Locate the cell with the specified text and output its (x, y) center coordinate. 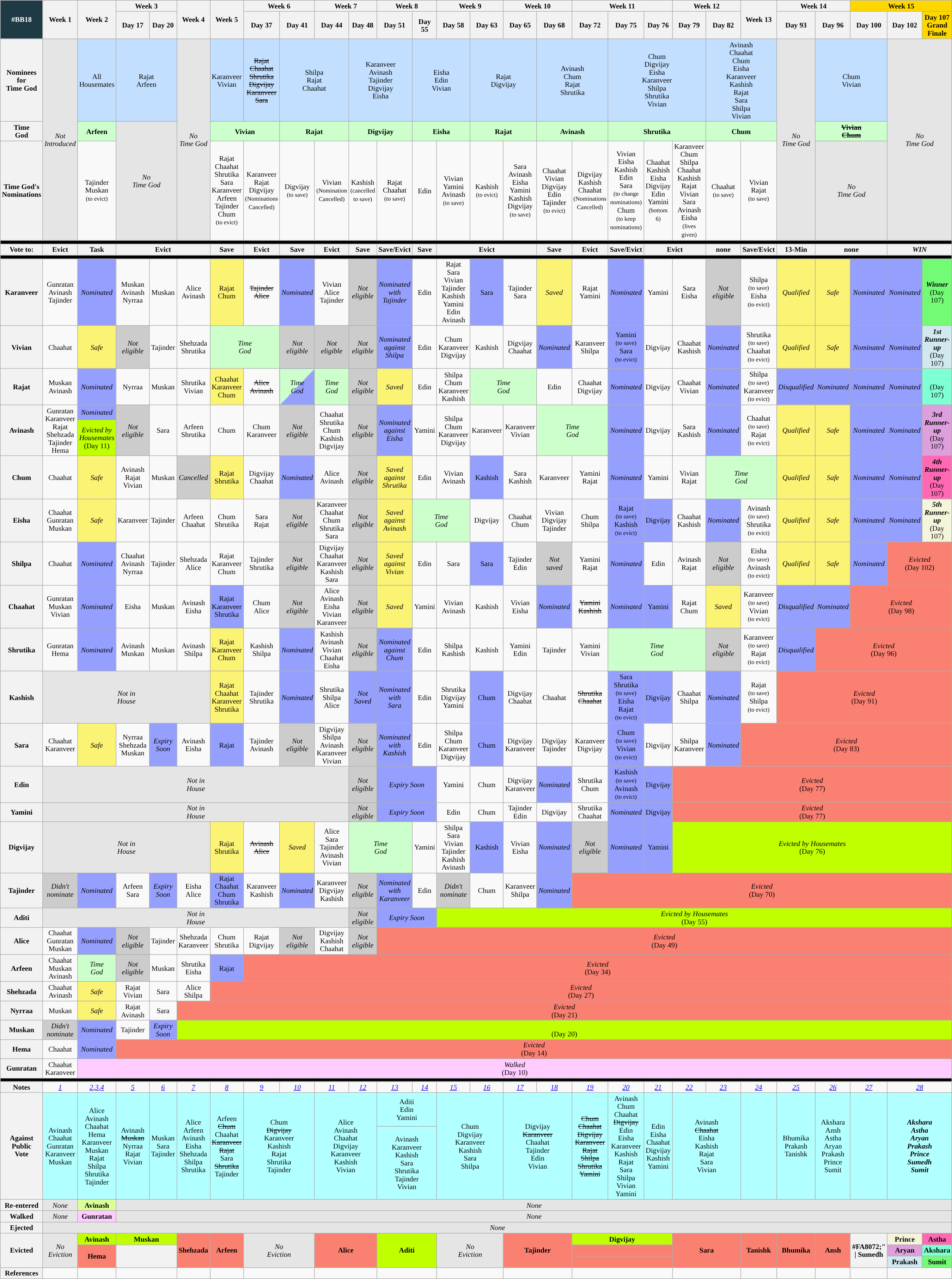
BhumikaPrakashTanishk (796, 1146)
MuskanAvinash (60, 386)
TajinderMuskan(to evict) (97, 190)
ShrutikaVivian (193, 386)
AvinashRajat (689, 564)
WIN (920, 249)
KaranveerAvinashTajinderDigvijayEisha (381, 80)
Day 82 (724, 25)
22 (689, 1087)
NotSaved (362, 697)
NominatedagainstEisha (394, 430)
17 (520, 1087)
4th Runner-up(Day 107) (937, 477)
Day 65 (520, 25)
DigvijayChaahatKaranveerKashishSara (331, 564)
Karanveer(to save)Rajat(to evict) (759, 650)
Ejected (22, 1228)
NotIntroduced (60, 140)
Walked (22, 1216)
AvinashChumRajatShrutika (572, 80)
ChaahatAvinashNyrraa (133, 564)
Yamini(to save)Sara(to evict) (626, 347)
Vote to: (22, 249)
Evicted (22, 1250)
ShilpaChumKaranveerKashish (453, 386)
SavedagainstAvinash (394, 520)
References (22, 1273)
Week 2 (97, 19)
TajinderAvinash (262, 745)
Astha (937, 1239)
KaranveerChaahatChumShrutikaSara (331, 520)
ChaahatKaranveerChum (227, 386)
Evicted(Day 27) (581, 991)
Day 44 (331, 25)
AvinashChaahatChumEishaKaranveerKashishRajatSaraShilpaVivian (741, 80)
(Day 20) (564, 1030)
VivianRajat(to save) (759, 190)
Day 41 (297, 25)
Evicted by Housemates(Day 55) (695, 918)
1st Runner-up(Day 107) (937, 347)
Week 15 (901, 6)
KaranveerChumShilpaChaahatKashishRajatVivianSaraAvinashEisha(lives given) (689, 190)
Akshara (937, 1250)
18 (554, 1087)
Week 13 (759, 19)
Week 7 (346, 6)
ChumDigvijayEishaKaranveerShilpaShrutikaVivian (657, 80)
Day 68 (554, 25)
NomineesforTime God (22, 80)
ShilpaRajatChaahat (314, 80)
14 (425, 1087)
RajatChaahatShrutikaSaraKaranveerArfeenTajinderChum(to evict) (227, 190)
Evicted by Housemates(Day 76) (812, 847)
Day 107Grand Finale (937, 25)
21 (658, 1087)
9 (262, 1087)
RajatChaahatKaranveerShrutika (227, 697)
Evicted(Day 91) (864, 697)
ShrutikaDigvijayYamini (453, 697)
AditiEdinYamini (407, 1109)
DigvijayKaranveerChaahatTajinderEdinVivian (538, 1146)
RajatAvinash (133, 1011)
Day 20 (163, 25)
Evicted(Day 34) (598, 968)
SaraEisha (689, 292)
TajinderSara (520, 292)
Day 51 (394, 25)
ShrutikaEisha (193, 968)
AksharaAnshAsthaAryanPrakashPrinceSumit (833, 1146)
Day 102 (905, 25)
Week 10 (538, 6)
YaminiEdin (520, 650)
Evicted(Day 14) (534, 1049)
AvinashChaahatGunratanKaranveerMuskan (60, 1146)
2,3,4 (97, 1087)
Day 93 (796, 25)
Saved againstVivian (394, 564)
12 (362, 1087)
ChumChaahatDigvijayKaranveerRajatShilpaShrutikaYamini (590, 1146)
KaranveerKashish (262, 890)
Kashish(cancelled to save) (362, 190)
ChumDigvijayKaranveerKashishSaraShilpa (470, 1146)
ShehzadaAlice (193, 564)
Day 63 (487, 25)
Evicted byHousemates(Day 11) (97, 438)
Eisha(to save)Avinash(to evict) (759, 564)
Day 96 (833, 25)
Shilpa(to save)Eisha(to evict) (759, 292)
5th Runner-up(Day 107) (937, 520)
Week 1 (60, 19)
Shilpa(to save)Karanveer(to evict) (759, 386)
NominatedwithTajinder (394, 292)
13 (394, 1087)
24 (759, 1087)
ShrutikaShilpaAlice (331, 697)
KaranveerDigvijayKashish (331, 890)
Week 11 (622, 6)
KaranveerDigvijay (590, 745)
TajinderAlice (262, 292)
ShehzadaKaranveer (193, 941)
Day 17 (133, 25)
25 (796, 1087)
Avinash(to save)Shrutika(to evict) (759, 520)
Aryan (905, 1250)
Evicted(Day 83) (846, 745)
Day 75 (626, 25)
Week 14 (813, 6)
NominatedwithKaranveer (394, 890)
Prince (905, 1239)
#BB18 (22, 19)
20 (626, 1087)
EdinEishaChaahatDigvijayKashishYamini (658, 1146)
ShilpaKaranveer (689, 745)
ChumKaranveer (262, 430)
Day 48 (362, 25)
VivianYaminiAvinash(to save) (453, 190)
RajatVivian (133, 991)
RajatKaranveerShrutika (227, 607)
Re-entered (22, 1205)
NominatedwithKashish (394, 745)
AliceShilpa (193, 991)
Digvijay(to save) (297, 190)
ChumDigvijayKaranveerKashishRajatShrutikaTajinder (279, 1146)
MuskanAvinashNyrraa (133, 292)
19 (590, 1087)
GunratanAvinashTajinder (60, 292)
AliceAvinashEishaVivianKaranveer (331, 607)
11 (331, 1087)
ChaahatKashishEishaDigvijayEdinYamini(bottom 6) (658, 190)
Chaahat(to save)Rajat(to evict) (759, 430)
NominatedagainstShilpa (394, 347)
Karanveer(to save)Vivian(to evict) (759, 607)
Week 12 (707, 6)
26 (833, 1087)
DigvijayTajinder (554, 745)
23 (724, 1087)
Week 9 (470, 6)
SavedagainstShrutika (394, 477)
VivianChum (852, 131)
16 (487, 1087)
Winner(Day 107) (937, 292)
KashishShilpa (262, 650)
VivianDigvijayTajinder (554, 520)
Kashish(to evict) (487, 190)
Kashish(to save)Avinash(to evict) (626, 784)
ShrutikaChum (590, 784)
AksharaAsthaAryanPrakashPrinceSumedhSumit (920, 1146)
AvinashMuskan (133, 650)
8 (227, 1087)
SaraShrutika(to save)EishaRajat(to evict) (626, 697)
ArfeenSara (133, 890)
AvinashChaahatEishaKashishRajatSaraVivian (707, 1146)
NominatedagainstChum (394, 650)
Day 79 (689, 25)
10 (297, 1087)
RajatArfeen (146, 80)
13-Min (796, 249)
Task (97, 249)
Week 3 (146, 6)
AvinashKaranveerKashishSaraShrutikaTajinderVivian (407, 1163)
(Day 107) (937, 386)
All Housemates (97, 80)
AvinashAlice (262, 847)
Tanishk (759, 1250)
Time God'sNominations (22, 190)
AvinashMuskanNyrraaRajatVivian (133, 1146)
SaraRajat (262, 520)
Week 4 (193, 19)
Ansh (833, 1250)
1 (60, 1087)
ChumShilpa (590, 520)
ShehzadaShrutika (193, 347)
Week 5 (227, 19)
Notsaved (554, 564)
ChaahatAvinash (60, 991)
Sumit (937, 1261)
SaraAvinashEishaYaminiKashishDigvijay(to save) (520, 190)
VivianRajat (689, 477)
3rd Runner-up(Day 107) (937, 430)
ChaahatShilpa (689, 697)
Day 76 (658, 25)
EishaAlice (193, 890)
RajatChaahatShrutikaDigvijayKaranveerSara (262, 80)
GunratanMuskanVivian (60, 607)
Shilpa (22, 564)
Evicted(Day 70) (762, 890)
ChaahatDigvijay (590, 386)
Day 72 (590, 25)
Chaahat(to save) (724, 190)
Day 100 (869, 25)
YaminiKashish (590, 607)
KashishAvinashVivianChaahatEisha (331, 650)
7 (193, 1087)
ChaahatVivianDigvijayEdinTajinder(to evict) (554, 190)
AvinashChumChaahatDigvijayEdinEishaKaranveerKashishRajatSaraShilpaVivianYamini (626, 1146)
6 (163, 1087)
VivianAliceTajinder (331, 292)
Prakash (905, 1261)
ShilpaKashish (453, 650)
NyrraaShehzadaMuskan (133, 745)
Rajat(to save)Kashish(to evict) (626, 520)
Cancelled (193, 477)
YaminiVivian (590, 650)
Rajat(to save)Shilpa(to evict) (759, 697)
VivianEishaKashishEdinSara(to changenominations)Chum(to keepnominations) (626, 190)
GunratanKaranveerRajatShehzadaTajinderHema (60, 430)
DigvijayShilpaAvinashKaranveerVivian (331, 745)
ChumVivian (852, 80)
RajatChaahatChumShrutika (227, 890)
ArfeenChumChaahatKaranveerRajatSaraShrutikaTajinder (227, 1146)
DigvijayKashishChaahat (331, 941)
Evicted(Day 98) (901, 607)
AliceSaraTajinderAvinashVivian (331, 847)
Week 6 (279, 6)
ArfeenChaahat (193, 520)
NominatedwithSara (394, 697)
Evicted(Day 102) (920, 564)
Day 55 (425, 25)
Day 58 (453, 25)
Bhumika (796, 1250)
27 (869, 1087)
Evicted(Day 21) (564, 1011)
AgainstPublicVote (22, 1146)
MuskanSaraTajinder (163, 1146)
ChaahatShrutikaChumKashishDigvijay (331, 430)
AliceArfeenAvinashEishaShehzadaShilpaShrutika (193, 1146)
RajatSaraVivianTajinderKashishYaminiEdinAvinash (453, 292)
ChumAlice (262, 607)
RajatChaahat(to save) (394, 190)
28 (920, 1087)
ChaahatMuskanAvinash (60, 968)
Week 8 (407, 6)
AliceAvinashChaahatDigvijayKaranveerKashishVivian (346, 1146)
KaranveerRajatDigvijay(NominationsCancelled) (262, 190)
ShilpaSaraVivianTajinderKashishAvinash (453, 847)
RajatYamini (590, 292)
AvinashShilpa (193, 650)
Vivian(NominationCancelled) (331, 190)
Evicted(Day 96) (884, 650)
Day 37 (262, 25)
AliceAvinashChaahatHemaKaranveerMuskanRajatShilpaShrutikaTajinder (97, 1146)
GunratanHema (60, 650)
ArfeenShrutika (193, 430)
Shrutika(to save)Chaahat(to evict) (759, 347)
ChaahatVivian (689, 386)
AvinashRajatVivian (133, 477)
ChumKaranveerDigvijay (453, 347)
EishaEdinVivian (441, 80)
5 (133, 1087)
Evicted(Day 49) (664, 941)
15 (453, 1087)
Notes (22, 1087)
ChaahatChum (520, 520)
#FA8072;" | Sumedh (869, 1250)
DigvijayKashishChaahat(NominationsCancelled) (590, 190)
Walked(Day 10) (515, 1068)
Chum(to save)Vivian(to evict) (626, 745)
